For the text-containing cell, return its midpoint in (x, y) coordinate format. 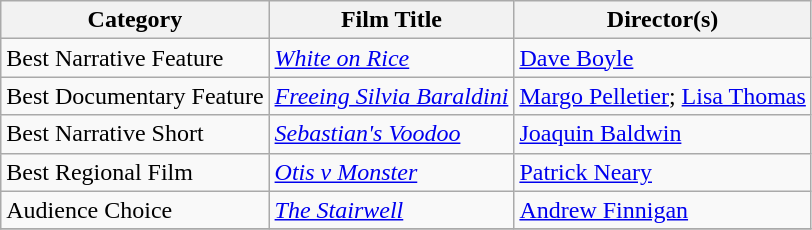
Freeing Silvia Baraldini (392, 96)
Category (135, 20)
Sebastian's Voodoo (392, 134)
Best Documentary Feature (135, 96)
Director(s) (662, 20)
The Stairwell (392, 210)
Dave Boyle (662, 58)
Best Narrative Short (135, 134)
Best Regional Film (135, 172)
Joaquin Baldwin (662, 134)
Audience Choice (135, 210)
Otis v Monster (392, 172)
Patrick Neary (662, 172)
Andrew Finnigan (662, 210)
White on Rice (392, 58)
Margo Pelletier; Lisa Thomas (662, 96)
Best Narrative Feature (135, 58)
Film Title (392, 20)
